Find where the given text appears and provide that cell's center as (x, y) coordinate. 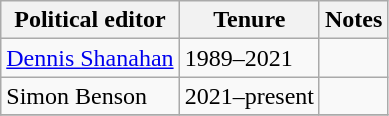
Tenure (249, 20)
1989–2021 (249, 58)
2021–present (249, 96)
Dennis Shanahan (90, 58)
Political editor (90, 20)
Simon Benson (90, 96)
Notes (353, 20)
